Return the [X, Y] coordinate for the center point of the cell that contains the specified text.  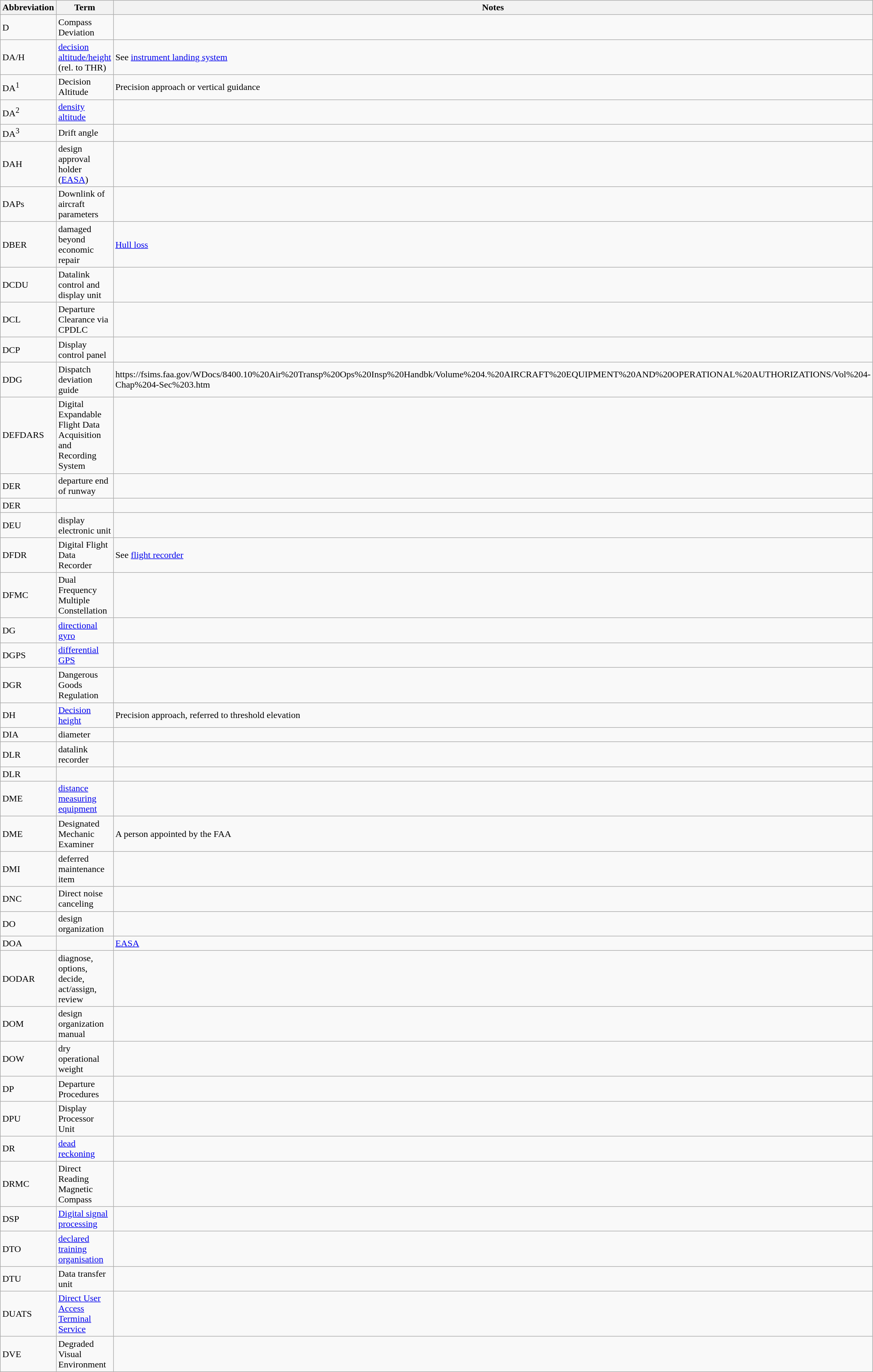
DCDU [28, 285]
Direct Reading Magnetic Compass [85, 1184]
DUATS [28, 1314]
damaged beyond economic repair [85, 245]
D [28, 27]
Digital signal processing [85, 1219]
directional gyro [85, 630]
display electronic unit [85, 525]
DRMC [28, 1184]
diameter [85, 735]
Abbreviation [28, 8]
DGPS [28, 655]
DDG [28, 380]
Display Processor Unit [85, 1119]
DTU [28, 1279]
distance measuring equipment [85, 799]
Dual Frequency Multiple Constellation [85, 595]
DIA [28, 735]
DPU [28, 1119]
DVE [28, 1354]
DA2 [28, 112]
DA3 [28, 133]
EASA [493, 943]
DSP [28, 1219]
DCP [28, 350]
DCL [28, 320]
DA/H [28, 57]
DMI [28, 869]
DFDR [28, 555]
Direct noise canceling [85, 899]
Departure Clearance via CPDLC [85, 320]
Precision approach or vertical guidance [493, 87]
Direct User Access Terminal Service [85, 1314]
DEFDARS [28, 435]
DOA [28, 943]
DGR [28, 685]
DP [28, 1088]
deferred maintenance item [85, 869]
DNC [28, 899]
departure end of runway [85, 486]
DEU [28, 525]
design organization manual [85, 1024]
density altitude [85, 112]
DOW [28, 1059]
Compass Deviation [85, 27]
datalink recorder [85, 755]
DH [28, 715]
Drift angle [85, 133]
diagnose, options, decide, act/assign, review [85, 978]
declared training organisation [85, 1249]
DO [28, 924]
DG [28, 630]
Precision approach, referred to threshold elevation [493, 715]
DAPs [28, 204]
Decision height [85, 715]
design approval holder (EASA) [85, 164]
DTO [28, 1249]
Hull loss [493, 245]
Datalink control and display unit [85, 285]
Downlink of aircraft parameters [85, 204]
DODAR [28, 978]
DA1 [28, 87]
Departure Procedures [85, 1088]
differential GPS [85, 655]
Degraded Visual Environment [85, 1354]
decision altitude/height (rel. to THR) [85, 57]
See flight recorder [493, 555]
DAH [28, 164]
Display control panel [85, 350]
Dispatch deviation guide [85, 380]
Term [85, 8]
DR [28, 1149]
design organization [85, 924]
Designated Mechanic Examiner [85, 834]
Digital Flight Data Recorder [85, 555]
DFMC [28, 595]
Dangerous Goods Regulation [85, 685]
Decision Altitude [85, 87]
dead reckoning [85, 1149]
dry operational weight [85, 1059]
A person appointed by the FAA [493, 834]
See instrument landing system [493, 57]
Notes [493, 8]
Data transfer unit [85, 1279]
DOM [28, 1024]
Digital Expandable Flight Data Acquisition and Recording System [85, 435]
DBER [28, 245]
